Identify which cell holds the provided text, then report its (x, y) central coordinate. 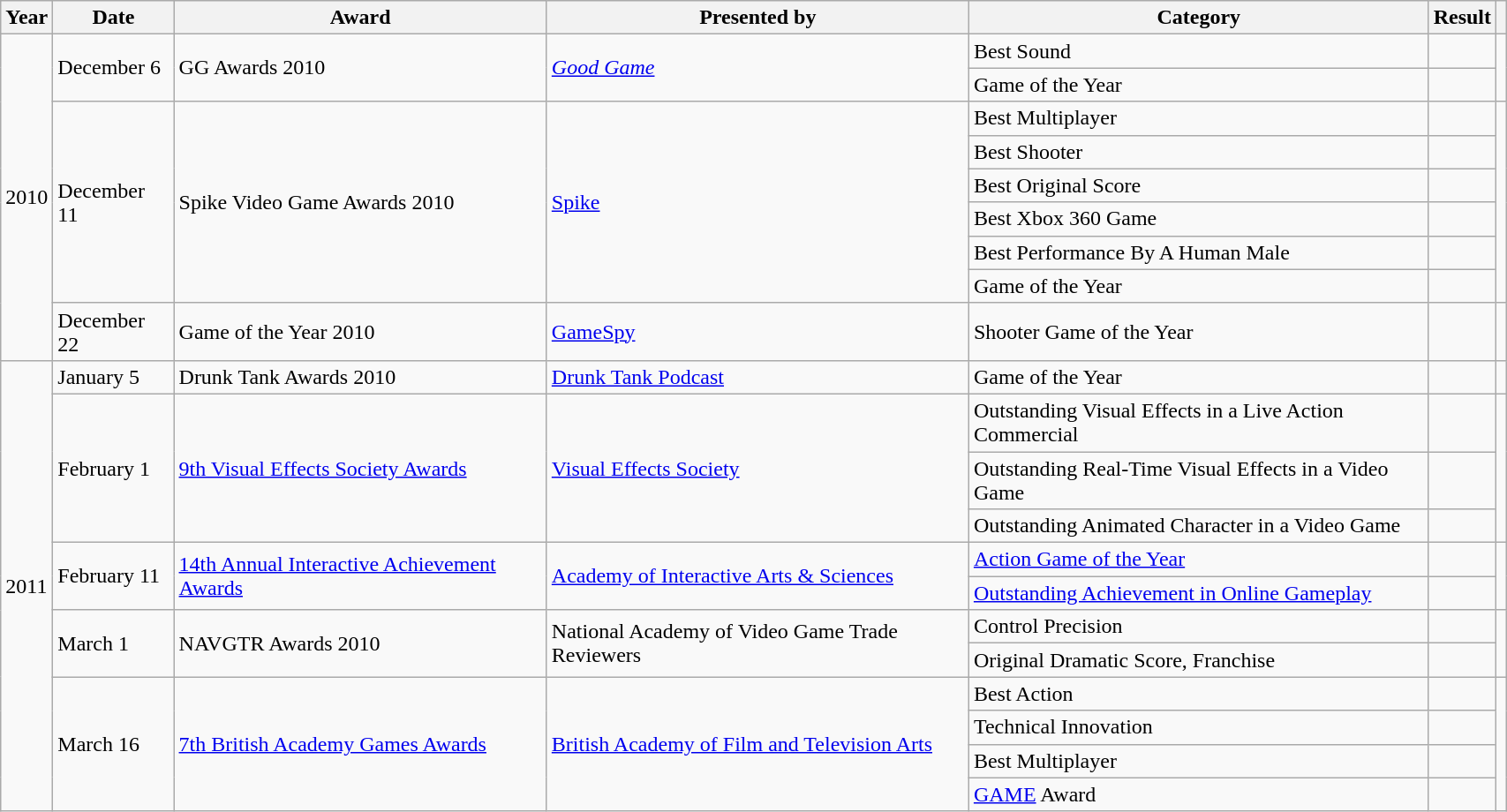
Spike Video Game Awards 2010 (360, 202)
Best Shooter (1199, 152)
Best Action (1199, 694)
National Academy of Video Game Trade Reviewers (757, 643)
Best Xbox 360 Game (1199, 219)
March 1 (113, 643)
February 11 (113, 576)
Award (360, 18)
Good Game (757, 68)
Date (113, 18)
British Academy of Film and Television Arts (757, 744)
NAVGTR Awards 2010 (360, 643)
December 22 (113, 332)
Category (1199, 18)
9th Visual Effects Society Awards (360, 468)
February 1 (113, 468)
Original Dramatic Score, Franchise (1199, 660)
14th Annual Interactive Achievement Awards (360, 576)
Best Performance By A Human Male (1199, 252)
Control Precision (1199, 627)
Action Game of the Year (1199, 560)
Drunk Tank Awards 2010 (360, 377)
GG Awards 2010 (360, 68)
January 5 (113, 377)
Outstanding Achievement in Online Gameplay (1199, 593)
December 6 (113, 68)
Visual Effects Society (757, 468)
Presented by (757, 18)
Shooter Game of the Year (1199, 332)
2010 (26, 198)
Year (26, 18)
GameSpy (757, 332)
GAME Award (1199, 794)
Academy of Interactive Arts & Sciences (757, 576)
Technical Innovation (1199, 727)
Spike (757, 202)
December 11 (113, 202)
Outstanding Real-Time Visual Effects in a Video Game (1199, 480)
Best Original Score (1199, 185)
Result (1462, 18)
Best Sound (1199, 51)
Outstanding Visual Effects in a Live Action Commercial (1199, 422)
7th British Academy Games Awards (360, 744)
Outstanding Animated Character in a Video Game (1199, 526)
Drunk Tank Podcast (757, 377)
Game of the Year 2010 (360, 332)
March 16 (113, 744)
2011 (26, 586)
